Capture the cell that displays the provided text and extract its (x, y) central coordinate. 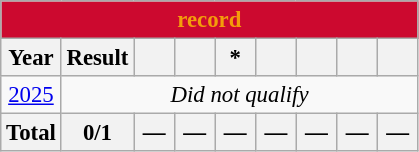
Total (31, 133)
Year (31, 58)
record (210, 20)
Result (98, 58)
2025 (31, 95)
* (236, 58)
0/1 (98, 133)
Did not qualify (240, 95)
